Locate the cell with the specified text and output its [x, y] center coordinate. 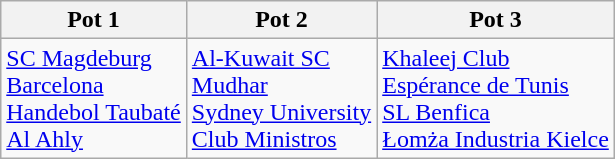
Khaleej Club Espérance de Tunis SL Benfica Łomża Industria Kielce [496, 98]
Pot 1 [94, 20]
Pot 3 [496, 20]
Al-Kuwait SC Mudhar Sydney University Club Ministros [281, 98]
Pot 2 [281, 20]
SC Magdeburg Barcelona Handebol Taubaté Al Ahly [94, 98]
